Identify which cell holds the provided text, then report its (X, Y) central coordinate. 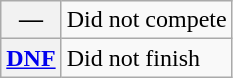
DNF (31, 58)
— (31, 20)
Did not finish (146, 58)
Did not compete (146, 20)
